Detect which cell encompasses the target text, then output its (x, y) center coordinate. 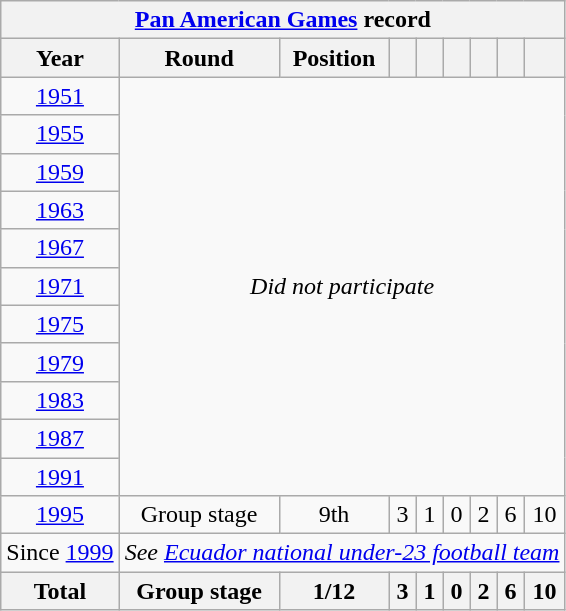
1967 (60, 248)
Since 1999 (60, 553)
1987 (60, 438)
1971 (60, 286)
1979 (60, 362)
Total (60, 591)
9th (334, 515)
1/12 (334, 591)
See Ecuador national under-23 football team (342, 553)
1955 (60, 134)
1995 (60, 515)
1959 (60, 172)
1951 (60, 96)
Pan American Games record (283, 20)
1963 (60, 210)
1991 (60, 477)
Did not participate (342, 286)
Position (334, 58)
1975 (60, 324)
Year (60, 58)
Round (199, 58)
1983 (60, 400)
